Return the [x, y] coordinate for the center point of the cell that contains the specified text.  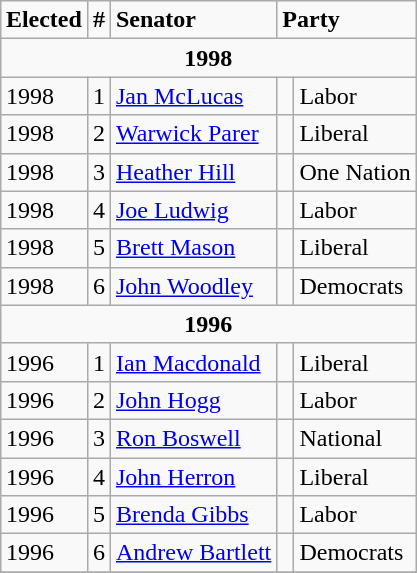
Warwick Parer [193, 134]
John Herron [193, 477]
# [98, 20]
Party [346, 20]
Joe Ludwig [193, 210]
Ron Boswell [193, 438]
Senator [193, 20]
John Hogg [193, 400]
One Nation [355, 172]
National [355, 438]
John Woodley [193, 286]
Brett Mason [193, 248]
Ian Macdonald [193, 362]
Andrew Bartlett [193, 553]
Jan McLucas [193, 96]
Brenda Gibbs [193, 515]
Elected [44, 20]
Heather Hill [193, 172]
